Pinpoint the cell where the given text exists, returning its (x, y) midpoint coordinate. 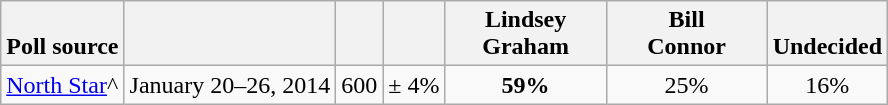
LindseyGraham (526, 34)
± 4% (414, 85)
Poll source (62, 34)
Undecided (827, 34)
25% (686, 85)
January 20–26, 2014 (230, 85)
BillConnor (686, 34)
600 (360, 85)
North Star^ (62, 85)
16% (827, 85)
59% (526, 85)
